Scan for the cell matching the given text and deliver its [X, Y] coordinate at center. 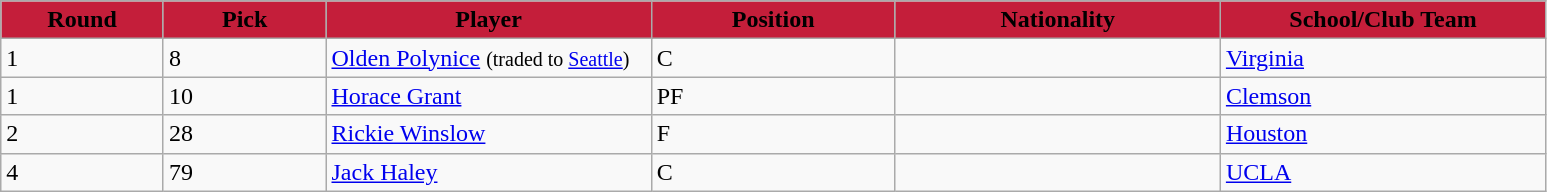
Horace Grant [488, 96]
School/Club Team [1382, 20]
28 [244, 134]
Virginia [1382, 58]
79 [244, 172]
Olden Polynice (traded to Seattle) [488, 58]
Rickie Winslow [488, 134]
Pick [244, 20]
Position [773, 20]
UCLA [1382, 172]
PF [773, 96]
Jack Haley [488, 172]
10 [244, 96]
8 [244, 58]
Round [82, 20]
Nationality [1058, 20]
F [773, 134]
Houston [1382, 134]
2 [82, 134]
Clemson [1382, 96]
4 [82, 172]
Player [488, 20]
